Provide the (x, y) coordinate of the cell's center where the given text is located.  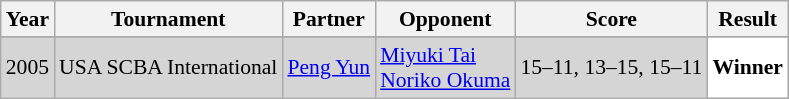
Score (611, 19)
Miyuki Tai Noriko Okuma (445, 68)
Tournament (168, 19)
Winner (748, 68)
15–11, 13–15, 15–11 (611, 68)
Partner (328, 19)
Peng Yun (328, 68)
USA SCBA International (168, 68)
Result (748, 19)
Year (28, 19)
Opponent (445, 19)
2005 (28, 68)
